Capture the cell that displays the provided text and extract its (X, Y) central coordinate. 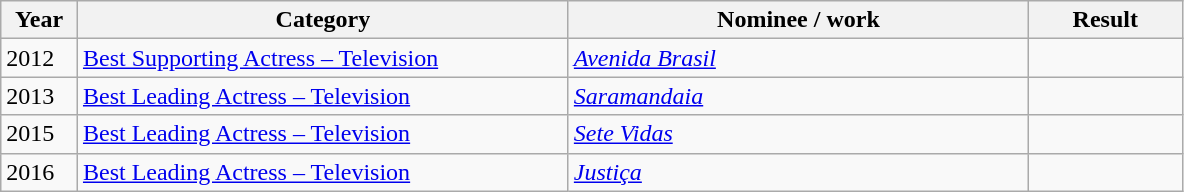
Category (322, 20)
Justiça (798, 172)
Nominee / work (798, 20)
Year (40, 20)
2015 (40, 134)
Best Supporting Actress – Television (322, 58)
Saramandaia (798, 96)
2012 (40, 58)
2016 (40, 172)
Sete Vidas (798, 134)
Avenida Brasil (798, 58)
Result (1106, 20)
2013 (40, 96)
